Capture the cell that displays the provided text and extract its [x, y] central coordinate. 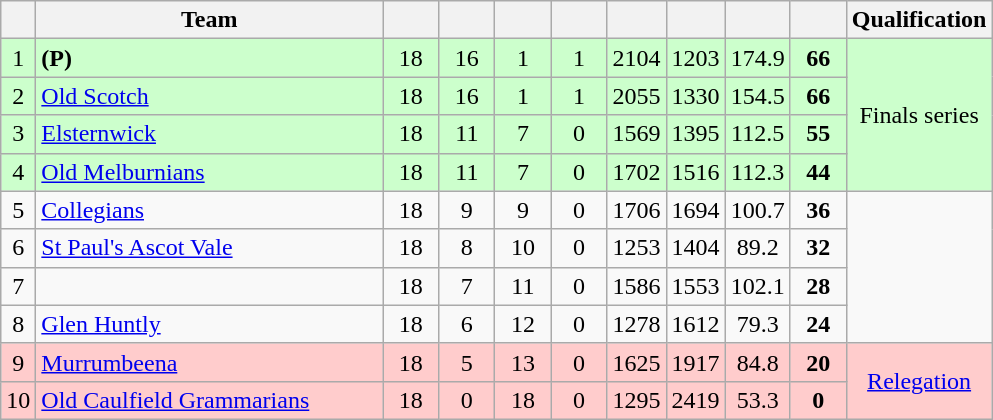
102.1 [758, 286]
1702 [636, 172]
Elsternwick [210, 134]
(P) [210, 58]
1694 [696, 210]
Old Caulfield Grammarians [210, 400]
Murrumbeena [210, 362]
Relegation [919, 381]
1295 [636, 400]
1553 [696, 286]
Qualification [919, 20]
1278 [636, 324]
3 [18, 134]
154.5 [758, 96]
4 [18, 172]
1253 [636, 248]
89.2 [758, 248]
St Paul's Ascot Vale [210, 248]
Glen Huntly [210, 324]
112.5 [758, 134]
1395 [696, 134]
32 [818, 248]
Team [210, 20]
24 [818, 324]
112.3 [758, 172]
2104 [636, 58]
13 [523, 362]
Old Melburnians [210, 172]
44 [818, 172]
174.9 [758, 58]
53.3 [758, 400]
28 [818, 286]
1625 [636, 362]
100.7 [758, 210]
1516 [696, 172]
1917 [696, 362]
2055 [636, 96]
20 [818, 362]
Collegians [210, 210]
1404 [696, 248]
2 [18, 96]
Old Scotch [210, 96]
1612 [696, 324]
1706 [636, 210]
2419 [696, 400]
12 [523, 324]
1330 [696, 96]
1586 [636, 286]
84.8 [758, 362]
1203 [696, 58]
Finals series [919, 115]
36 [818, 210]
1569 [636, 134]
55 [818, 134]
79.3 [758, 324]
